Return the [x, y] coordinate for the center point of the cell that contains the specified text.  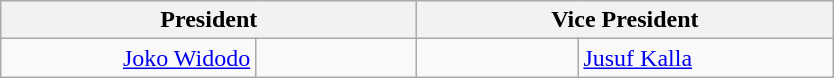
President [209, 20]
Vice President [625, 20]
Joko Widodo [128, 58]
Jusuf Kalla [706, 58]
